Pinpoint the cell where the given text exists, returning its [X, Y] midpoint coordinate. 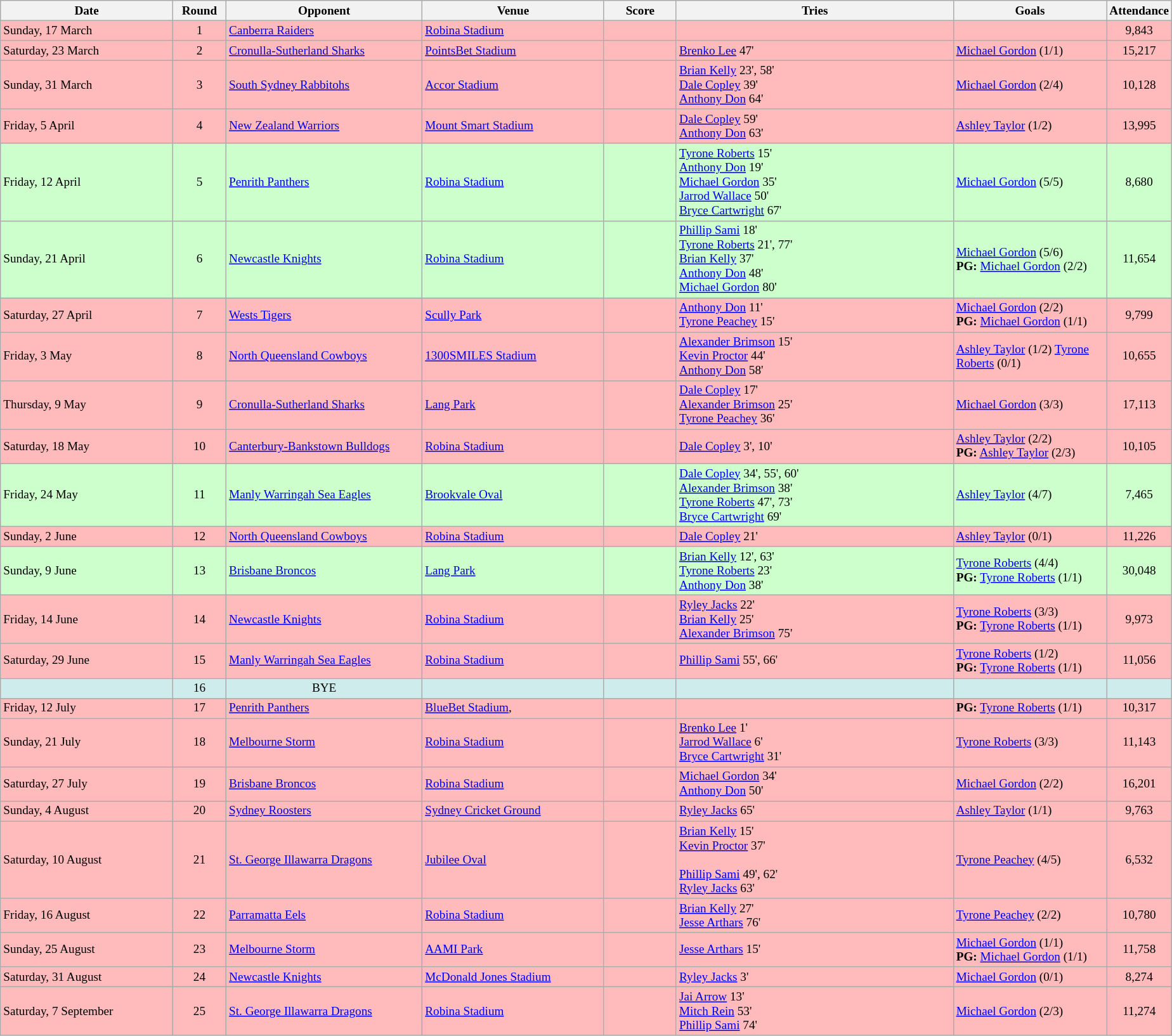
Venue [514, 11]
13 [199, 571]
12 [199, 536]
15 [199, 661]
Michael Gordon (2/4) [1030, 85]
Friday, 3 May [87, 356]
9,763 [1139, 811]
1300SMILES Stadium [514, 356]
Dale Copley 59' Anthony Don 63' [814, 126]
5 [199, 182]
Ashley Taylor (1/2) [1030, 126]
10,105 [1139, 446]
Parramatta Eels [325, 916]
Michael Gordon (3/3) [1030, 405]
Saturday, 27 July [87, 784]
Alexander Brimson 15' Kevin Proctor 44' Anthony Don 58' [814, 356]
8,274 [1139, 977]
23 [199, 950]
Tyrone Roberts (3/3) [1030, 743]
Sunday, 21 April [87, 259]
Jubilee Oval [514, 860]
Anthony Don 11' Tyrone Peachey 15' [814, 315]
Sydney Cricket Ground [514, 811]
Wests Tigers [325, 315]
Sunday, 21 July [87, 743]
8 [199, 356]
Score [640, 11]
30,048 [1139, 571]
Tyrone Peachey (2/2) [1030, 916]
Brian Kelly 15' Kevin Proctor 37' Phillip Sami 49', 62' Ryley Jacks 63' [814, 860]
Saturday, 31 August [87, 977]
Michael Gordon 34' Anthony Don 50' [814, 784]
14 [199, 620]
19 [199, 784]
16 [199, 688]
Tyrone Roberts (1/2) PG: Tyrone Roberts (1/1) [1030, 661]
Saturday, 10 August [87, 860]
Date [87, 11]
BlueBet Stadium, [514, 708]
24 [199, 977]
Tyrone Roberts 15' Anthony Don 19' Michael Gordon 35' Jarrod Wallace 50' Bryce Cartwright 67' [814, 182]
Brian Kelly 23', 58' Dale Copley 39' Anthony Don 64' [814, 85]
Friday, 24 May [87, 495]
Friday, 12 July [87, 708]
11,056 [1139, 661]
Jesse Arthars 15' [814, 950]
Tries [814, 11]
Michael Gordon (1/1) [1030, 51]
PG: Tyrone Roberts (1/1) [1030, 708]
PointsBet Stadium [514, 51]
Tyrone Roberts (4/4) PG: Tyrone Roberts (1/1) [1030, 571]
Goals [1030, 11]
Friday, 14 June [87, 620]
Phillip Sami 55', 66' [814, 661]
10,655 [1139, 356]
10 [199, 446]
9 [199, 405]
1 [199, 30]
Ashley Taylor (0/1) [1030, 536]
Dale Copley 3', 10' [814, 446]
7 [199, 315]
8,680 [1139, 182]
Sunday, 25 August [87, 950]
Ashley Taylor (4/7) [1030, 495]
Round [199, 11]
11,654 [1139, 259]
Saturday, 23 March [87, 51]
Ashley Taylor (1/2) Tyrone Roberts (0/1) [1030, 356]
25 [199, 1012]
10,780 [1139, 916]
New Zealand Warriors [325, 126]
Saturday, 29 June [87, 661]
AAMI Park [514, 950]
21 [199, 860]
Thursday, 9 May [87, 405]
Michael Gordon (0/1) [1030, 977]
Brian Kelly 27' Jesse Arthars 76' [814, 916]
Ashley Taylor (1/1) [1030, 811]
11 [199, 495]
15,217 [1139, 51]
Saturday, 18 May [87, 446]
10,317 [1139, 708]
Dale Copley 34', 55', 60' Alexander Brimson 38' Tyrone Roberts 47', 73' Bryce Cartwright 69' [814, 495]
Tyrone Roberts (3/3) PG: Tyrone Roberts (1/1) [1030, 620]
Canterbury-Bankstown Bulldogs [325, 446]
22 [199, 916]
18 [199, 743]
Attendance [1139, 11]
2 [199, 51]
Ashley Taylor (2/2) PG: Ashley Taylor (2/3) [1030, 446]
10,128 [1139, 85]
Brenko Lee 47' [814, 51]
Mount Smart Stadium [514, 126]
11,143 [1139, 743]
Michael Gordon (5/5) [1030, 182]
Friday, 12 April [87, 182]
7,465 [1139, 495]
6,532 [1139, 860]
Scully Park [514, 315]
Ryley Jacks 22' Brian Kelly 25' Alexander Brimson 75' [814, 620]
Brookvale Oval [514, 495]
Phillip Sami 18' Tyrone Roberts 21', 77' Brian Kelly 37' Anthony Don 48' Michael Gordon 80' [814, 259]
9,973 [1139, 620]
9,843 [1139, 30]
Sydney Roosters [325, 811]
4 [199, 126]
Michael Gordon (2/2) [1030, 784]
Tyrone Peachey (4/5) [1030, 860]
6 [199, 259]
Friday, 5 April [87, 126]
McDonald Jones Stadium [514, 977]
Sunday, 2 June [87, 536]
Accor Stadium [514, 85]
Opponent [325, 11]
17,113 [1139, 405]
Brenko Lee 1' Jarrod Wallace 6' Bryce Cartwright 31' [814, 743]
Dale Copley 17' Alexander Brimson 25' Tyrone Peachey 36' [814, 405]
3 [199, 85]
Michael Gordon (5/6) PG: Michael Gordon (2/2) [1030, 259]
Sunday, 4 August [87, 811]
Ryley Jacks 65' [814, 811]
Sunday, 17 March [87, 30]
Saturday, 27 April [87, 315]
17 [199, 708]
20 [199, 811]
Ryley Jacks 3' [814, 977]
Michael Gordon (2/3) [1030, 1012]
11,274 [1139, 1012]
9,799 [1139, 315]
16,201 [1139, 784]
BYE [325, 688]
Michael Gordon (1/1) PG: Michael Gordon (1/1) [1030, 950]
11,758 [1139, 950]
South Sydney Rabbitohs [325, 85]
Brian Kelly 12', 63' Tyrone Roberts 23' Anthony Don 38' [814, 571]
Jai Arrow 13' Mitch Rein 53' Phillip Sami 74' [814, 1012]
Sunday, 31 March [87, 85]
Friday, 16 August [87, 916]
Sunday, 9 June [87, 571]
13,995 [1139, 126]
Dale Copley 21' [814, 536]
Canberra Raiders [325, 30]
11,226 [1139, 536]
Michael Gordon (2/2) PG: Michael Gordon (1/1) [1030, 315]
Saturday, 7 September [87, 1012]
